For the text-containing cell, return its midpoint in (X, Y) coordinate format. 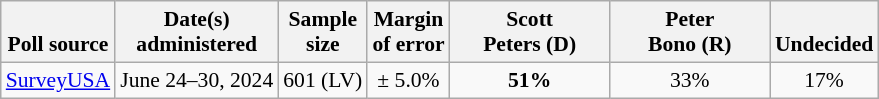
601 (LV) (322, 80)
Samplesize (322, 32)
± 5.0% (408, 80)
Undecided (824, 32)
17% (824, 80)
Marginof error (408, 32)
Poll source (58, 32)
33% (690, 80)
ScottPeters (D) (530, 32)
SurveyUSA (58, 80)
51% (530, 80)
June 24–30, 2024 (196, 80)
PeterBono (R) (690, 32)
Date(s)administered (196, 32)
